Extract the (X, Y) coordinate from the center of the cell holding the provided text.  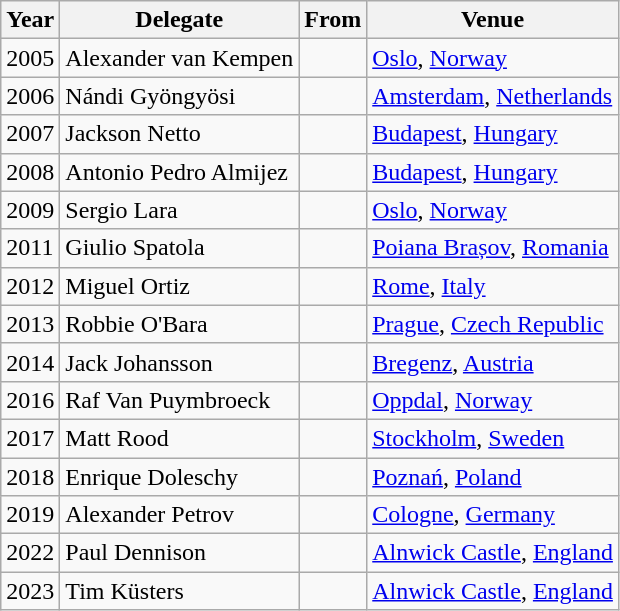
Year (30, 20)
Sergio Lara (180, 210)
Cologne, Germany (493, 515)
Tim Küsters (180, 591)
Stockholm, Sweden (493, 438)
Antonio Pedro Almijez (180, 172)
Enrique Doleschy (180, 477)
Raf Van Puymbroeck (180, 400)
Oppdal, Norway (493, 400)
Amsterdam, Netherlands (493, 96)
Poznań, Poland (493, 477)
2022 (30, 553)
2006 (30, 96)
2023 (30, 591)
Venue (493, 20)
Miguel Ortiz (180, 286)
2009 (30, 210)
Giulio Spatola (180, 248)
2012 (30, 286)
Prague, Czech Republic (493, 324)
Matt Rood (180, 438)
Poiana Brașov, Romania (493, 248)
2011 (30, 248)
Rome, Italy (493, 286)
Nándi Gyöngyösi (180, 96)
2007 (30, 134)
Jack Johansson (180, 362)
2005 (30, 58)
2008 (30, 172)
2019 (30, 515)
Delegate (180, 20)
From (333, 20)
Bregenz, Austria (493, 362)
Jackson Netto (180, 134)
Robbie O'Bara (180, 324)
Paul Dennison (180, 553)
2018 (30, 477)
2016 (30, 400)
2013 (30, 324)
2014 (30, 362)
Alexander Petrov (180, 515)
2017 (30, 438)
Alexander van Kempen (180, 58)
